Return the [X, Y] coordinate for the center point of the cell that contains the specified text.  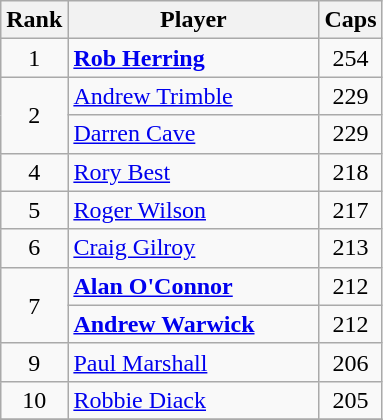
Paul Marshall [194, 362]
Caps [350, 20]
9 [34, 362]
206 [350, 362]
Andrew Trimble [194, 96]
Alan O'Connor [194, 286]
5 [34, 210]
Roger Wilson [194, 210]
1 [34, 58]
Rob Herring [194, 58]
Darren Cave [194, 134]
217 [350, 210]
213 [350, 248]
6 [34, 248]
205 [350, 400]
218 [350, 172]
10 [34, 400]
7 [34, 305]
4 [34, 172]
2 [34, 115]
Craig Gilroy [194, 248]
254 [350, 58]
Rory Best [194, 172]
Player [194, 20]
Andrew Warwick [194, 324]
Robbie Diack [194, 400]
Rank [34, 20]
